Determine the [X, Y] coordinate at the center of the cell enclosing the given text.  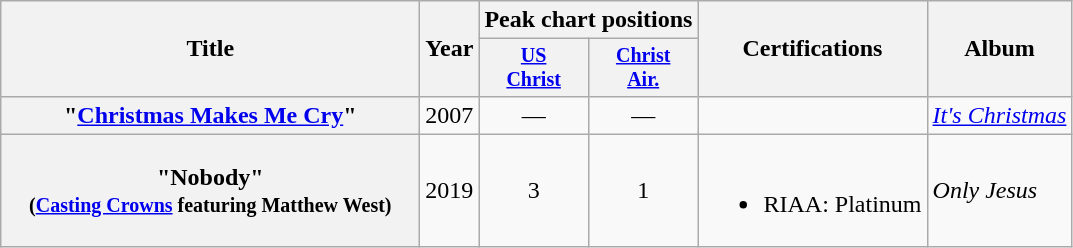
Title [210, 49]
3 [534, 190]
Peak chart positions [588, 20]
2007 [450, 115]
Certifications [812, 49]
Only Jesus [1000, 190]
US Christ [534, 68]
2019 [450, 190]
It's Christmas [1000, 115]
Album [1000, 49]
"Nobody"(Casting Crowns featuring Matthew West) [210, 190]
Christ Air. [643, 68]
RIAA: Platinum [812, 190]
Year [450, 49]
"Christmas Makes Me Cry" [210, 115]
1 [643, 190]
